Extract the [x, y] coordinate from the center of the cell holding the provided text.  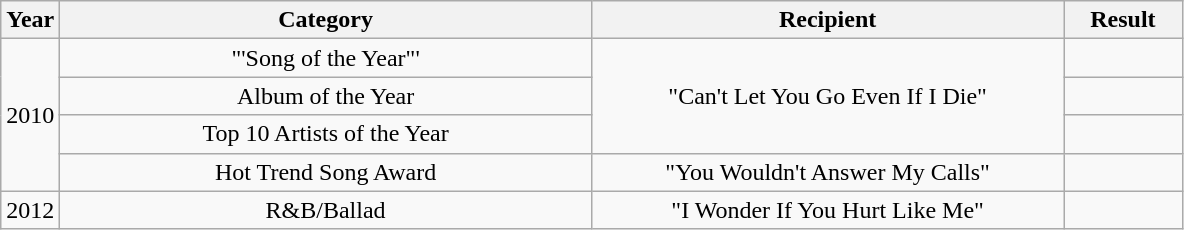
"Can't Let You Go Even If I Die" [827, 96]
2010 [30, 115]
Album of the Year [326, 96]
Year [30, 20]
Category [326, 20]
"'Song of the Year"' [326, 58]
Result [1123, 20]
"You Wouldn't Answer My Calls" [827, 172]
Top 10 Artists of the Year [326, 134]
Recipient [827, 20]
"I Wonder If You Hurt Like Me" [827, 210]
2012 [30, 210]
R&B/Ballad [326, 210]
Hot Trend Song Award [326, 172]
